Pinpoint the cell where the given text exists, returning its (x, y) midpoint coordinate. 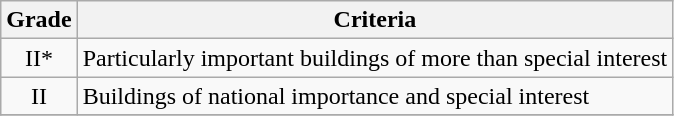
Grade (39, 20)
II* (39, 58)
Criteria (375, 20)
Particularly important buildings of more than special interest (375, 58)
Buildings of national importance and special interest (375, 96)
II (39, 96)
